Find where the given text appears and provide that cell's center as [X, Y] coordinate. 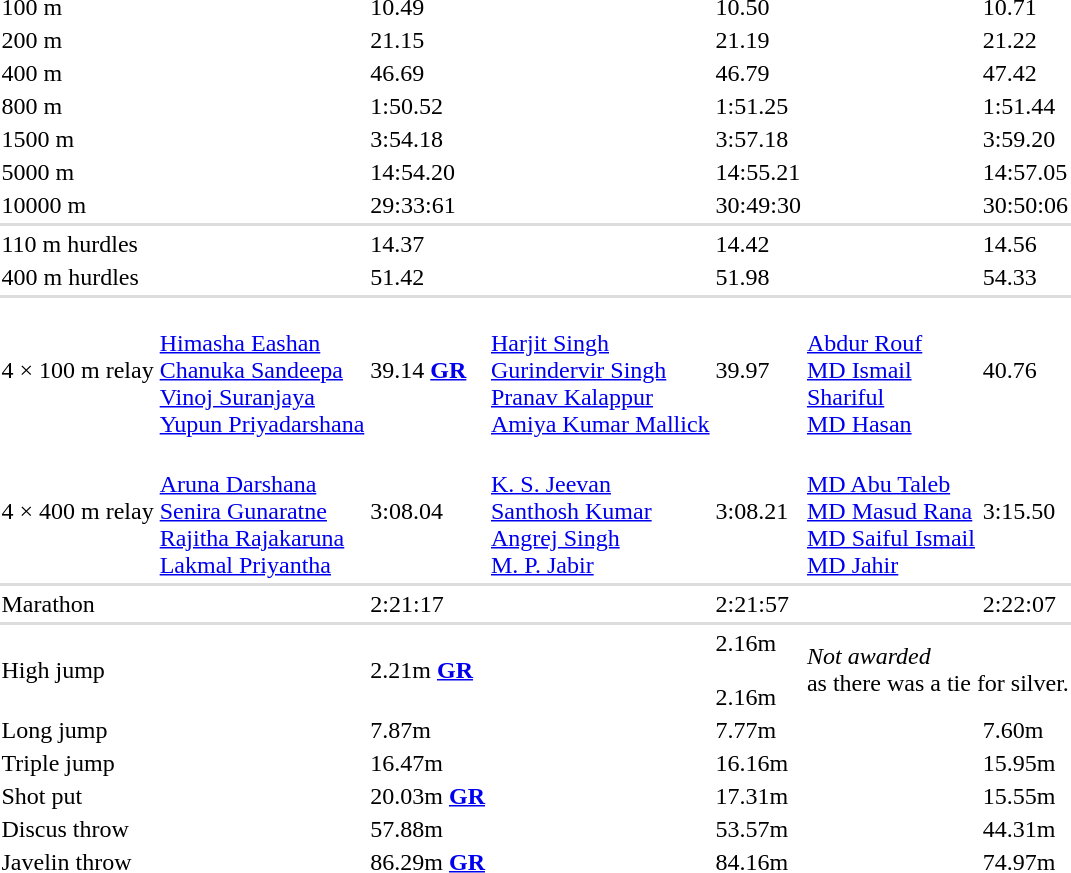
14:55.21 [758, 172]
3:57.18 [758, 139]
3:08.21 [758, 511]
200 m [78, 40]
51.98 [758, 277]
1:51.25 [758, 106]
46.79 [758, 73]
Himasha EashanChanuka SandeepaVinoj SuranjayaYupun Priyadarshana [262, 370]
3:15.50 [1026, 511]
4 × 100 m relay [78, 370]
5000 m [78, 172]
Not awardedas there was a tie for silver. [938, 670]
47.42 [1026, 73]
1:50.52 [428, 106]
15.55m [1026, 796]
Abdur RoufMD IsmailSharifulMD Hasan [892, 370]
2:21:57 [758, 604]
14.56 [1026, 244]
400 m [78, 73]
30:49:30 [758, 205]
20.03m GR [428, 796]
2.16m2.16m [758, 670]
Aruna DarshanaSenira GunaratneRajitha RajakarunaLakmal Priyantha [262, 511]
15.95m [1026, 763]
7.77m [758, 730]
17.31m [758, 796]
14.42 [758, 244]
16.47m [428, 763]
1:51.44 [1026, 106]
7.87m [428, 730]
30:50:06 [1026, 205]
10000 m [78, 205]
2:22:07 [1026, 604]
Marathon [78, 604]
3:08.04 [428, 511]
46.69 [428, 73]
21.15 [428, 40]
29:33:61 [428, 205]
800 m [78, 106]
51.42 [428, 277]
Discus throw [78, 829]
14:54.20 [428, 172]
4 × 400 m relay [78, 511]
Triple jump [78, 763]
High jump [78, 670]
400 m hurdles [78, 277]
3:54.18 [428, 139]
14.37 [428, 244]
Long jump [78, 730]
14:57.05 [1026, 172]
54.33 [1026, 277]
2:21:17 [428, 604]
39.97 [758, 370]
44.31m [1026, 829]
21.22 [1026, 40]
K. S. JeevanSanthosh KumarAngrej SinghM. P. Jabir [600, 511]
7.60m [1026, 730]
Harjit SinghGurindervir SinghPranav KalappurAmiya Kumar Mallick [600, 370]
40.76 [1026, 370]
Shot put [78, 796]
MD Abu TalebMD Masud RanaMD Saiful IsmailMD Jahir [892, 511]
1500 m [78, 139]
3:59.20 [1026, 139]
16.16m [758, 763]
53.57m [758, 829]
2.21m GR [428, 670]
21.19 [758, 40]
57.88m [428, 829]
110 m hurdles [78, 244]
39.14 GR [428, 370]
